From the cell containing the given text, extract its center point as (x, y) coordinate. 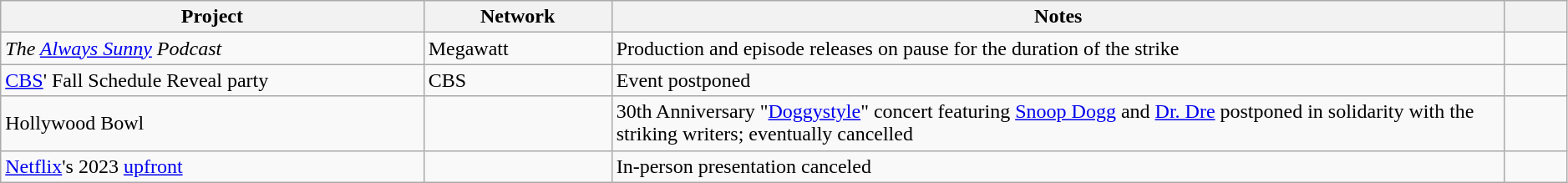
Hollywood Bowl (212, 124)
Project (212, 17)
CBS (518, 80)
Notes (1058, 17)
Netflix's 2023 upfront (212, 166)
Event postponed (1058, 80)
In-person presentation canceled (1058, 166)
CBS' Fall Schedule Reveal party (212, 80)
Production and episode releases on pause for the duration of the strike (1058, 48)
Megawatt (518, 48)
Network (518, 17)
30th Anniversary "Doggystyle" concert featuring Snoop Dogg and Dr. Dre postponed in solidarity with the striking writers; eventually cancelled (1058, 124)
The Always Sunny Podcast (212, 48)
